Pinpoint the cell where the given text exists, returning its [x, y] midpoint coordinate. 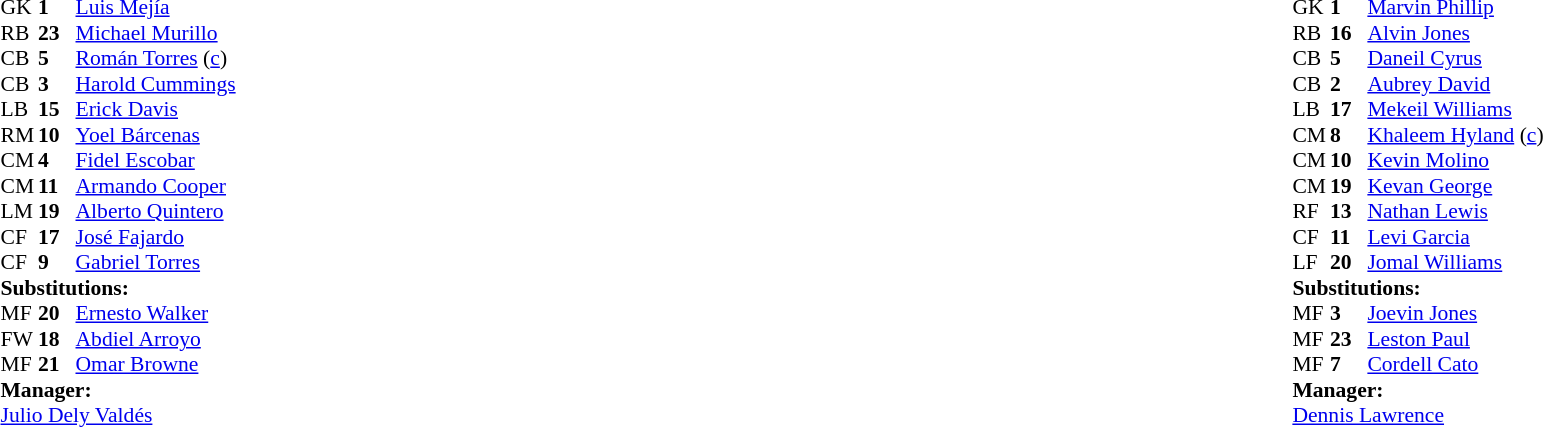
Gabriel Torres [156, 263]
RM [19, 135]
Cordell Cato [1455, 365]
16 [1349, 33]
LF [1311, 263]
Fidel Escobar [156, 161]
Leston Paul [1455, 339]
RF [1311, 211]
Kevan George [1455, 186]
Armando Cooper [156, 186]
Erick Davis [156, 109]
Abdiel Arroyo [156, 339]
18 [57, 339]
Joevin Jones [1455, 313]
15 [57, 109]
Omar Browne [156, 365]
2 [1349, 84]
Román Torres (c) [156, 59]
9 [57, 263]
Alvin Jones [1455, 33]
Harold Cummings [156, 84]
Michael Murillo [156, 33]
LM [19, 211]
4 [57, 161]
Mekeil Williams [1455, 109]
Jomal Williams [1455, 263]
13 [1349, 211]
8 [1349, 135]
Yoel Bárcenas [156, 135]
7 [1349, 365]
José Fajardo [156, 237]
FW [19, 339]
Khaleem Hyland (c) [1455, 135]
Ernesto Walker [156, 313]
Nathan Lewis [1455, 211]
Kevin Molino [1455, 161]
Alberto Quintero [156, 211]
Levi Garcia [1455, 237]
Daneil Cyrus [1455, 59]
Aubrey David [1455, 84]
21 [57, 365]
